Return the (X, Y) coordinate for the center point of the cell that contains the specified text.  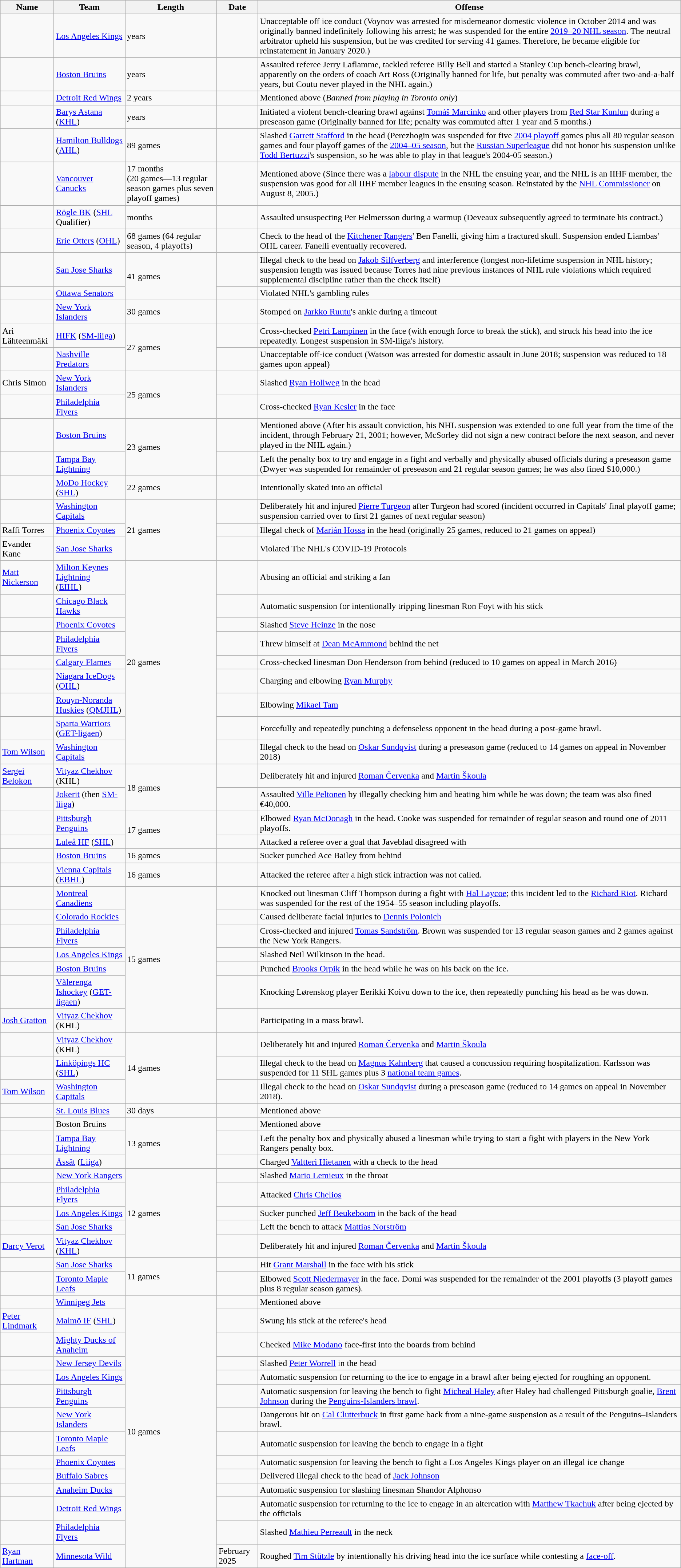
Hamilton Bulldogs (AHL) (89, 145)
Ari Lähteenmäki (27, 336)
Slashed Mathieu Perreault in the neck (469, 1532)
Name (27, 7)
Elbowing Mikael Tam (469, 705)
Illegal check to the head on Oskar Sundqvist during a preseason game (reduced to 14 games on appeal in November 2018) (469, 752)
Length (171, 7)
Swung his stick at the referee's head (469, 1320)
Automatic suspension for returning to the ice to engage in an altercation with Matthew Tkachuk after being ejected by the officials (469, 1508)
Mentioned above (Banned from playing in Toronto only) (469, 98)
Minnesota Wild (89, 1556)
13 games (171, 1143)
11 games (171, 1276)
Milton Keynes Lightning(EIHL) (89, 577)
Erie Otters (OHL) (89, 241)
12 games (171, 1213)
Attacked Chris Chelios (469, 1195)
25 games (171, 395)
Cross-checked Ryan Kesler in the face (469, 407)
Anaheim Ducks (89, 1490)
Chris Simon (27, 383)
Ryan Hartman (27, 1556)
Left the penalty box and physically abused a linesman while trying to start a fight with players in the New York Rangers penalty box. (469, 1143)
Matt Nickerson (27, 577)
MoDo Hockey (SHL) (89, 488)
Hit Grant Marshall in the face with his stick (469, 1264)
Vålerenga Ishockey (GET-ligaen) (89, 992)
15 games (171, 959)
months (171, 217)
Offense (469, 7)
Dangerous hit on Cal Clutterbuck in first game back from a nine-game suspension as a result of the Penguins–Islanders brawl. (469, 1419)
Vienna Capitals (EBHL) (89, 874)
Intentionally skated into an official (469, 488)
Sucker punched Jeff Beukeboom in the back of the head (469, 1213)
Calgary Flames (89, 662)
Niagara IceDogs (OHL) (89, 681)
Elbowed Ryan McDonagh in the head. Cooke was suspended for remainder of regular season and round one of 2011 playoffs. (469, 823)
St. Louis Blues (89, 1110)
22 games (171, 488)
Automatic suspension for intentionally tripping linesman Ron Foyt with his stick (469, 606)
Illegal check to the head on Oskar Sundqvist during a preseason game (reduced to 14 games on appeal in November 2018). (469, 1092)
Delivered illegal check to the head of Jack Johnson (469, 1476)
41 games (171, 276)
2 years (171, 98)
February 2025 (237, 1556)
20 games (171, 662)
Josh Gratton (27, 1021)
Ässät (Liiga) (89, 1162)
Mighty Ducks of Anaheim (89, 1345)
Date (237, 7)
Participating in a mass brawl. (469, 1021)
Attacked the referee after a high stick infraction was not called. (469, 874)
HIFK (SM-liiga) (89, 336)
Roughed Tim Stützle by intentionally his driving head into the ice surface while contesting a face-off. (469, 1556)
Sucker punched Ace Bailey from behind (469, 856)
Abusing an official and striking a fan (469, 577)
30 games (171, 312)
89 games (171, 145)
Forcefully and repeatedly punching a defenseless opponent in the head during a post-game brawl. (469, 729)
Winnipeg Jets (89, 1302)
Knocking Lørenskog player Eerikki Koivu down to the ice, then repeatedly punching his head as he was down. (469, 992)
Team (89, 7)
10 games (171, 1431)
Jokerit (then SM-liiga) (89, 799)
Linköpings HC (SHL) (89, 1068)
Caused deliberate facial injuries to Dennis Polonich (469, 917)
Charging and elbowing Ryan Murphy (469, 681)
17 games (171, 830)
Illegal check of Marián Hossa in the head (originally 25 games, reduced to 21 games on appeal) (469, 530)
Automatic suspension for leaving the bench to fight a Los Angeles Kings player on an illegal ice change (469, 1462)
Slashed Peter Worrell in the head (469, 1363)
68 games (64 regular season, 4 playoffs) (171, 241)
Barys Astana (KHL) (89, 116)
Ottawa Senators (89, 293)
Evander Kane (27, 549)
Slashed Mario Lemieux in the throat (469, 1176)
Rouyn-Noranda Huskies (QMJHL) (89, 705)
New Jersey Devils (89, 1363)
Peter Lindmark (27, 1320)
Punched Brooks Orpik in the head while he was on his back on the ice. (469, 968)
27 games (171, 348)
Charged Valtteri Hietanen with a check to the head (469, 1162)
Elbowed Scott Niedermayer in the face. Domi was suspended for the remainder of the 2001 playoffs (3 playoff games plus 8 regular season games). (469, 1283)
Unacceptable off-ice conduct (Watson was arrested for domestic assault in June 2018; suspension was reduced to 18 games upon appeal) (469, 360)
New York Rangers (89, 1176)
21 games (171, 530)
Checked Mike Modano face-first into the boards from behind (469, 1345)
Left the bench to attack Mattias Norström (469, 1227)
Rögle BK (SHL Qualifier) (89, 217)
Vancouver Canucks (89, 183)
Violated The NHL's COVID-19 Protocols (469, 549)
Slashed Ryan Hollweg in the head (469, 383)
Colorado Rockies (89, 917)
17 months (20 games—13 regular season games plus seven playoff games) (171, 183)
Slashed Neil Wilkinson in the head. (469, 954)
30 days (171, 1110)
14 games (171, 1068)
Buffalo Sabres (89, 1476)
Nashville Predators (89, 360)
Sergei Belokon (27, 776)
Chicago Black Hawks (89, 606)
18 games (171, 788)
Automatic suspension for slashing linesman Shandor Alphonso (469, 1490)
Darcy Verot (27, 1246)
Assaulted Ville Peltonen by illegally checking him and beating him while he was down; the team was also fined €40,000. (469, 799)
Automatic suspension for returning to the ice to engage in a brawl after being ejected for roughing an opponent. (469, 1377)
Slashed Steve Heinze in the nose (469, 625)
Threw himself at Dean McAmmond behind the net (469, 644)
Automatic suspension for leaving the bench to engage in a fight (469, 1444)
Attacked a referee over a goal that Javeblad disagreed with (469, 842)
Sparta Warriors (GET-ligaen) (89, 729)
Malmö IF (SHL) (89, 1320)
Luleå HF (SHL) (89, 842)
Stomped on Jarkko Ruutu's ankle during a timeout (469, 312)
Violated NHL's gambling rules (469, 293)
Montreal Canadiens (89, 898)
Raffi Torres (27, 530)
23 games (171, 447)
Cross-checked and injured Tomas Sandström. Brown was suspended for 13 regular season games and 2 games against the New York Rangers. (469, 935)
Cross-checked linesman Don Henderson from behind (reduced to 10 games on appeal in March 2016) (469, 662)
Assaulted unsuspecting Per Helmersson during a warmup (Deveaux subsequently agreed to terminate his contract.) (469, 217)
